Pinpoint the cell where the given text exists, returning its [X, Y] midpoint coordinate. 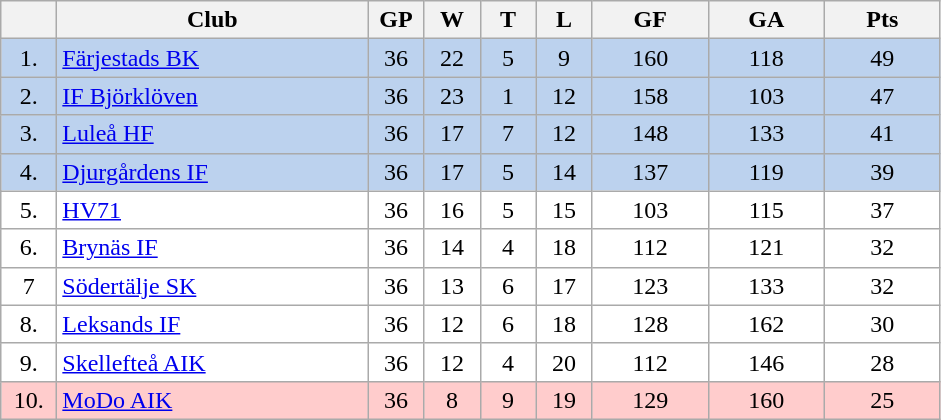
162 [766, 324]
HV71 [212, 210]
30 [882, 324]
L [564, 20]
1. [29, 58]
148 [650, 134]
4. [29, 172]
146 [766, 362]
128 [650, 324]
3. [29, 134]
W [452, 20]
Club [212, 20]
115 [766, 210]
Pts [882, 20]
49 [882, 58]
Leksands IF [212, 324]
41 [882, 134]
GP [396, 20]
6. [29, 248]
2. [29, 96]
119 [766, 172]
25 [882, 400]
121 [766, 248]
16 [452, 210]
5. [29, 210]
39 [882, 172]
129 [650, 400]
Södertälje SK [212, 286]
8. [29, 324]
37 [882, 210]
20 [564, 362]
9. [29, 362]
158 [650, 96]
123 [650, 286]
8 [452, 400]
23 [452, 96]
T [508, 20]
22 [452, 58]
MoDo AIK [212, 400]
19 [564, 400]
Skellefteå AIK [212, 362]
Luleå HF [212, 134]
1 [508, 96]
Djurgårdens IF [212, 172]
GA [766, 20]
GF [650, 20]
Färjestads BK [212, 58]
118 [766, 58]
47 [882, 96]
28 [882, 362]
137 [650, 172]
IF Björklöven [212, 96]
13 [452, 286]
15 [564, 210]
Brynäs IF [212, 248]
10. [29, 400]
